For the text-containing cell, return its midpoint in [x, y] coordinate format. 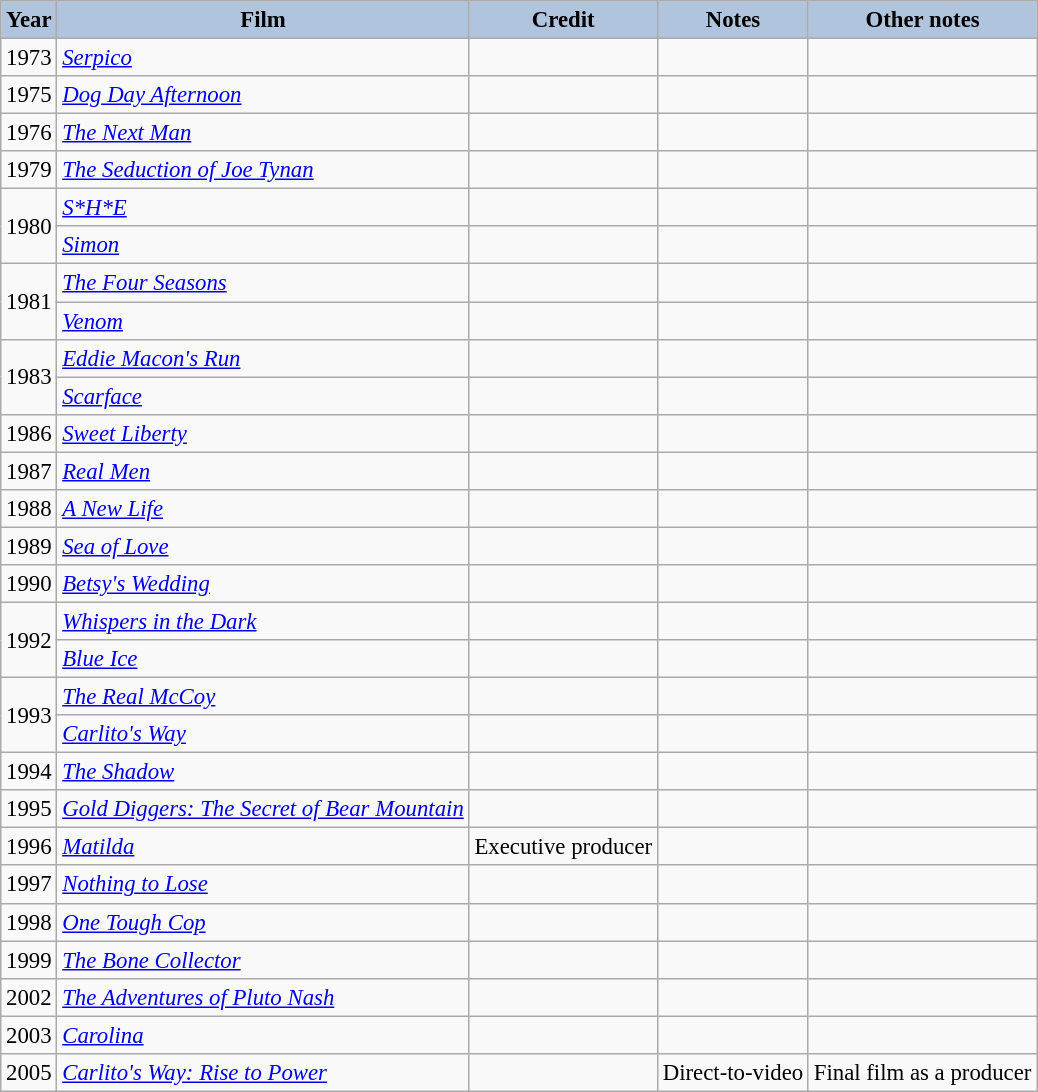
The Adventures of Pluto Nash [263, 997]
1995 [29, 809]
1981 [29, 302]
Carlito's Way: Rise to Power [263, 1073]
1983 [29, 376]
Credit [563, 20]
Film [263, 20]
1986 [29, 433]
Dog Day Afternoon [263, 95]
Executive producer [563, 847]
1987 [29, 471]
Notes [732, 20]
Serpico [263, 58]
Matilda [263, 847]
The Next Man [263, 133]
Carolina [263, 1035]
The Shadow [263, 772]
The Seduction of Joe Tynan [263, 170]
1996 [29, 847]
1989 [29, 546]
1993 [29, 716]
Eddie Macon's Run [263, 358]
S*H*E [263, 208]
One Tough Cop [263, 922]
1980 [29, 226]
Nothing to Lose [263, 885]
1994 [29, 772]
1975 [29, 95]
1999 [29, 960]
Real Men [263, 471]
2003 [29, 1035]
Simon [263, 245]
Blue Ice [263, 659]
1979 [29, 170]
Betsy's Wedding [263, 584]
2002 [29, 997]
Sweet Liberty [263, 433]
Year [29, 20]
1973 [29, 58]
1976 [29, 133]
Venom [263, 321]
Gold Diggers: The Secret of Bear Mountain [263, 809]
1992 [29, 640]
The Bone Collector [263, 960]
Carlito's Way [263, 734]
1998 [29, 922]
1988 [29, 509]
1990 [29, 584]
Scarface [263, 396]
1997 [29, 885]
Final film as a producer [922, 1073]
2005 [29, 1073]
Sea of Love [263, 546]
The Real McCoy [263, 697]
Other notes [922, 20]
The Four Seasons [263, 283]
Direct-to-video [732, 1073]
A New Life [263, 509]
Whispers in the Dark [263, 621]
